For the text-containing cell, return its midpoint in [X, Y] coordinate format. 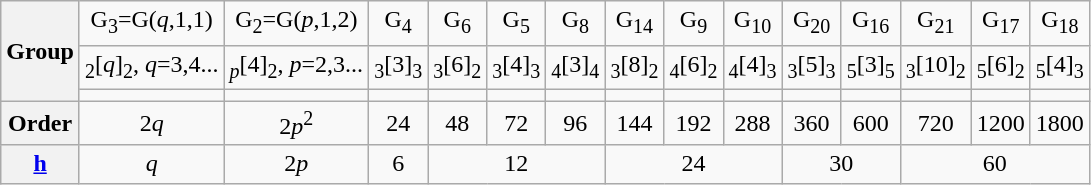
5[3]5 [870, 67]
3[3]3 [398, 67]
G4 [398, 23]
G20 [812, 23]
h [40, 164]
3[10]2 [936, 67]
4[6]2 [694, 67]
3[8]2 [634, 67]
G5 [516, 23]
72 [516, 122]
G2=G(p,1,2) [296, 23]
12 [516, 164]
30 [841, 164]
G10 [752, 23]
1200 [1000, 122]
G18 [1060, 23]
144 [634, 122]
G17 [1000, 23]
Group [40, 51]
2p2 [296, 122]
2[q]2, q=3,4... [152, 67]
3[4]3 [516, 67]
G9 [694, 23]
Order [40, 122]
G21 [936, 23]
2q [152, 122]
G14 [634, 23]
96 [576, 122]
720 [936, 122]
p[4]2, p=2,3... [296, 67]
600 [870, 122]
G8 [576, 23]
192 [694, 122]
60 [994, 164]
5[4]3 [1060, 67]
1800 [1060, 122]
4[4]3 [752, 67]
2p [296, 164]
q [152, 164]
360 [812, 122]
6 [398, 164]
5[6]2 [1000, 67]
288 [752, 122]
3[6]2 [458, 67]
G6 [458, 23]
4[3]4 [576, 67]
G16 [870, 23]
G3=G(q,1,1) [152, 23]
3[5]3 [812, 67]
48 [458, 122]
